For the text-containing cell, return its midpoint in [X, Y] coordinate format. 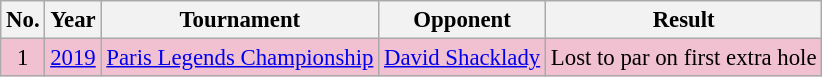
Lost to par on first extra hole [684, 58]
No. [23, 20]
1 [23, 58]
David Shacklady [462, 58]
Result [684, 20]
Year [73, 20]
2019 [73, 58]
Paris Legends Championship [240, 58]
Tournament [240, 20]
Opponent [462, 20]
